Search for the cell housing the specified text and yield its (X, Y) center coordinate. 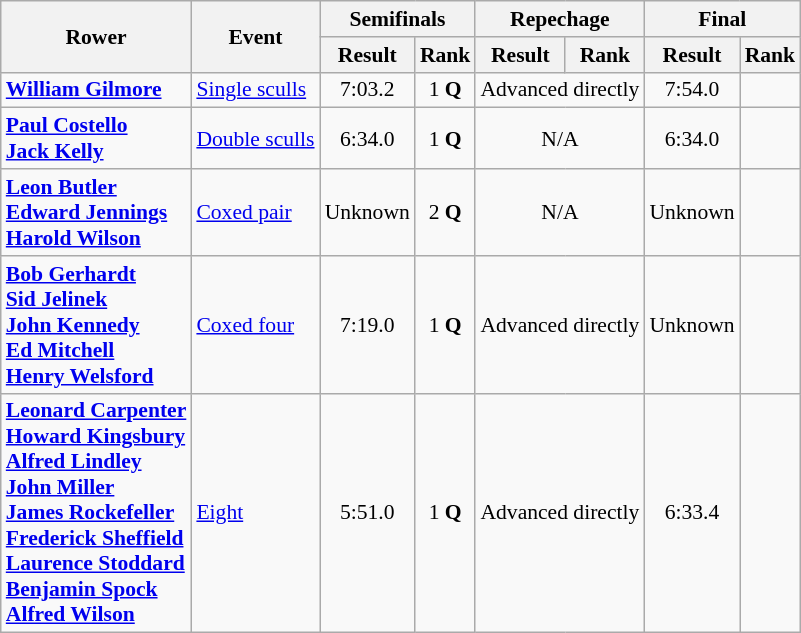
Coxed pair (255, 212)
Leonard Carpenter Howard Kingsbury Alfred Lindley John Miller James Rockefeller Frederick Sheffield Laurence Stoddard Benjamin Spock Alfred Wilson (96, 513)
Double sculls (255, 138)
Single sculls (255, 90)
William Gilmore (96, 90)
Semifinals (398, 19)
Repechage (560, 19)
Coxed four (255, 325)
Final (722, 19)
7:54.0 (692, 90)
Eight (255, 513)
6:33.4 (692, 513)
Bob Gerhardt Sid Jelinek John Kennedy Ed Mitchell Henry Welsford (96, 325)
5:51.0 (368, 513)
Leon Butler Edward Jennings Harold Wilson (96, 212)
Event (255, 36)
2 Q (446, 212)
Rower (96, 36)
7:03.2 (368, 90)
Paul Costello Jack Kelly (96, 138)
7:19.0 (368, 325)
